Return (X, Y) of the center of cell containing provided text 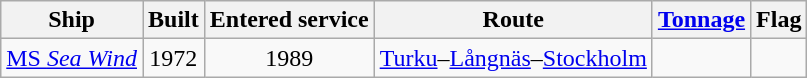
1972 (173, 58)
Ship (72, 20)
MS Sea Wind (72, 58)
Route (513, 20)
Built (173, 20)
Turku–Långnäs–Stockholm (513, 58)
Entered service (289, 20)
Tonnage (701, 20)
Flag (779, 20)
1989 (289, 58)
